Scan for the cell matching the given text and deliver its (X, Y) coordinate at center. 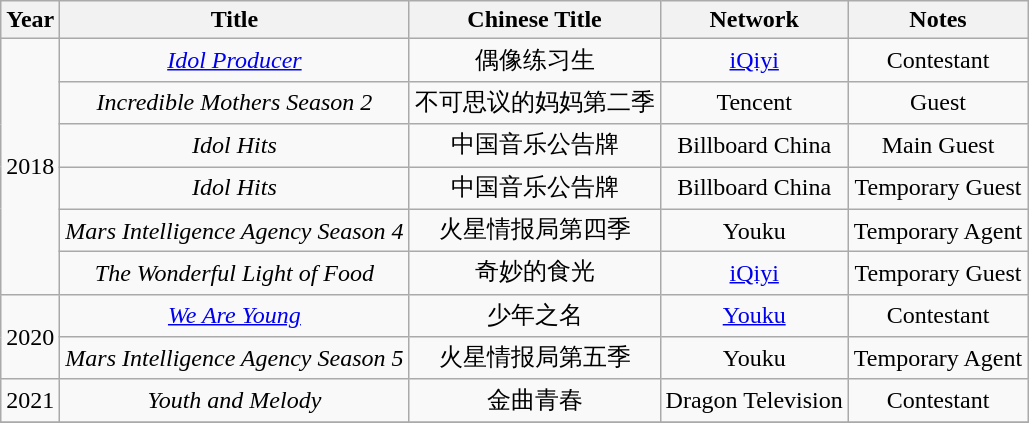
金曲青春 (534, 400)
奇妙的食光 (534, 274)
不可思议的妈妈第二季 (534, 102)
Main Guest (938, 146)
Mars Intelligence Agency Season 4 (234, 230)
Tencent (754, 102)
Idol Producer (234, 60)
2021 (30, 400)
The Wonderful Light of Food (234, 274)
Mars Intelligence Agency Season 5 (234, 358)
Youth and Melody (234, 400)
火星情报局第五季 (534, 358)
Chinese Title (534, 20)
Incredible Mothers Season 2 (234, 102)
Network (754, 20)
We Are Young (234, 316)
Notes (938, 20)
2018 (30, 166)
偶像练习生 (534, 60)
少年之名 (534, 316)
2020 (30, 336)
Title (234, 20)
Dragon Television (754, 400)
火星情报局第四季 (534, 230)
Guest (938, 102)
Year (30, 20)
